Return [X, Y] of the center of cell containing provided text 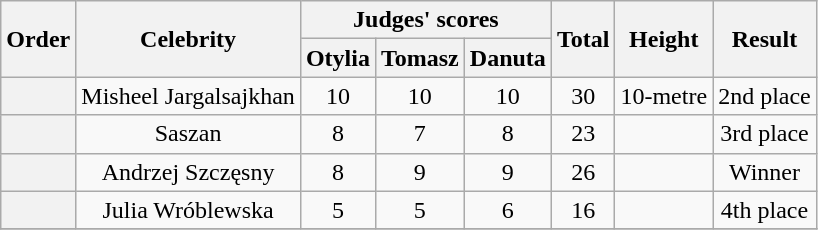
6 [508, 210]
Winner [765, 172]
10-metre [664, 96]
Order [38, 39]
2nd place [765, 96]
Celebrity [188, 39]
Otylia [338, 58]
16 [583, 210]
Saszan [188, 134]
Andrzej Szczęsny [188, 172]
7 [420, 134]
30 [583, 96]
Total [583, 39]
Misheel Jargalsajkhan [188, 96]
4th place [765, 210]
Result [765, 39]
Danuta [508, 58]
Height [664, 39]
23 [583, 134]
3rd place [765, 134]
Julia Wróblewska [188, 210]
26 [583, 172]
Judges' scores [426, 20]
Tomasz [420, 58]
